Pinpoint the cell where the given text exists, returning its (x, y) midpoint coordinate. 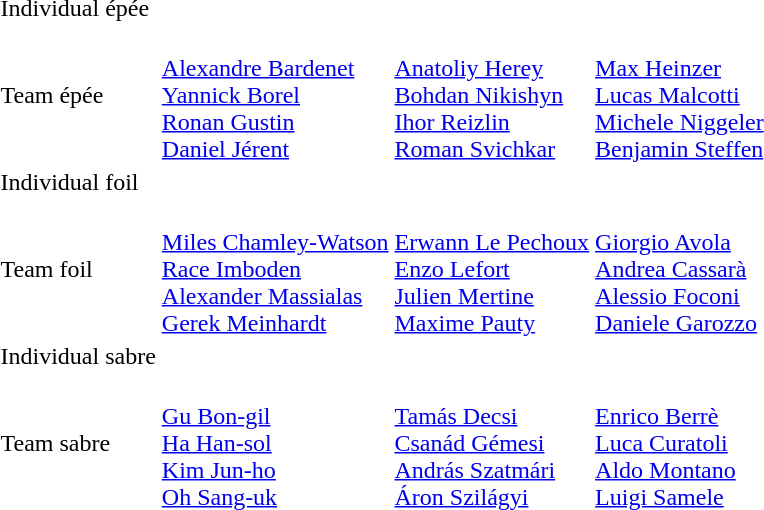
Erwann Le PechouxEnzo LefortJulien MertineMaxime Pauty (492, 269)
Alexandre BardenetYannick BorelRonan GustinDaniel Jérent (275, 95)
Miles Chamley-WatsonRace ImbodenAlexander MassialasGerek Meinhardt (275, 269)
Anatoliy HereyBohdan NikishynIhor ReizlinRoman Svichkar (492, 95)
